Return the [x, y] coordinate for the center point of the cell that contains the specified text.  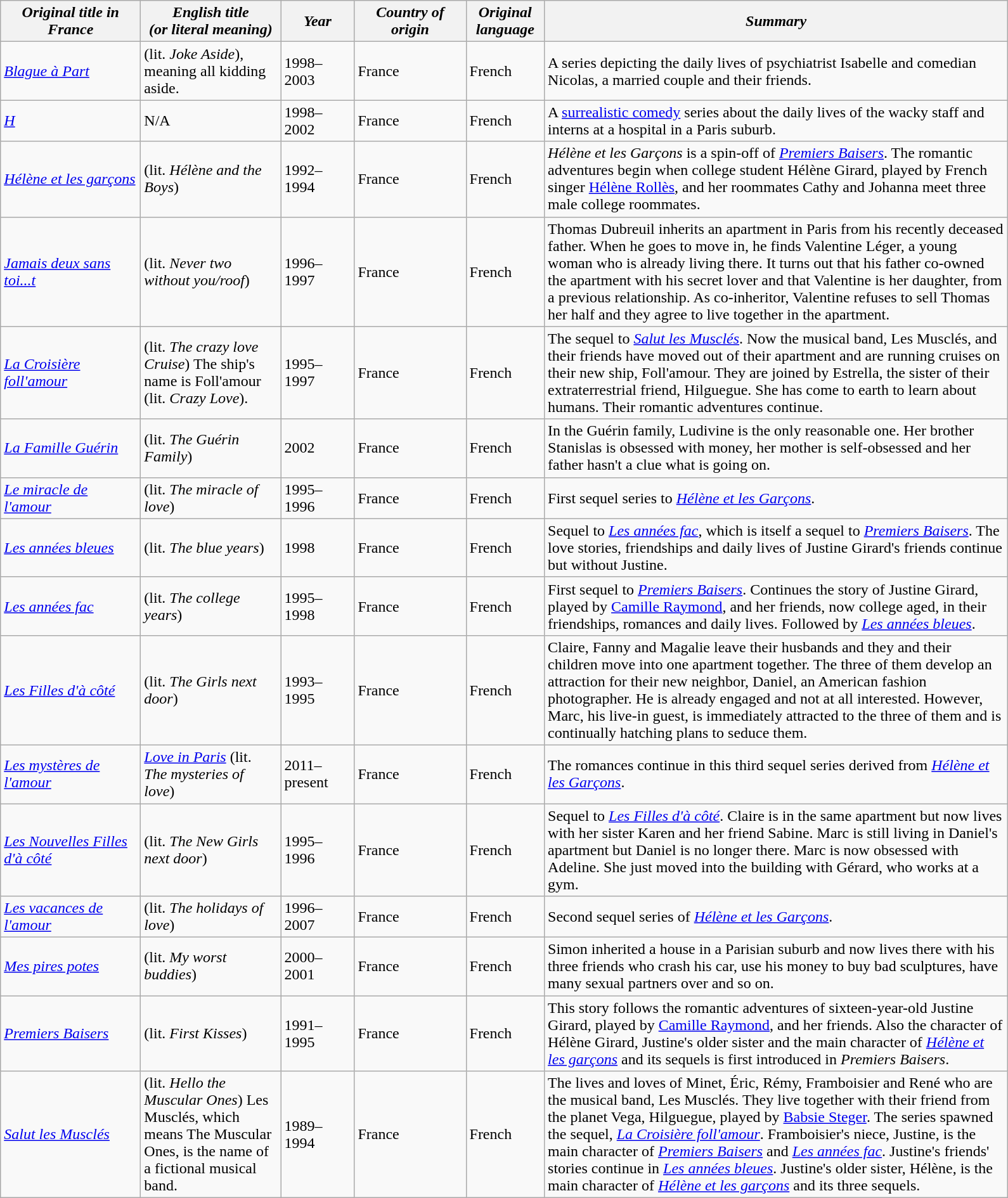
Second sequel series of Hélène et les Garçons. [776, 917]
Les années fac [71, 606]
Les vacances de l'amour [71, 917]
1995–1997 [318, 373]
(lit. Hello the Muscular Ones) Les Musclés, which means The Muscular Ones, is the name of a fictional musical band. [210, 1135]
La Croisière foll'amour [71, 373]
1993–1995 [318, 690]
2011–present [318, 774]
Les mystères de l'amour [71, 774]
(lit. The Girls next door) [210, 690]
(lit. Hélène and the Boys) [210, 179]
1989–1994 [318, 1135]
Mes pires potes [71, 967]
1992–1994 [318, 179]
Jamais deux sans toi...t [71, 271]
Original title in France [71, 22]
Les années bleues [71, 548]
1991–1995 [318, 1033]
1998 [318, 548]
(lit. Never two without you/roof) [210, 271]
The romances continue in this third sequel series derived from Hélène et les Garçons. [776, 774]
Hélène et les garçons [71, 179]
Blague à Part [71, 71]
1995–1998 [318, 606]
2000–2001 [318, 967]
(lit. First Kisses) [210, 1033]
(lit. My worst buddies) [210, 967]
(lit. The holidays of love) [210, 917]
(lit. The Guérin Family) [210, 448]
First sequel series to Hélène et les Garçons. [776, 498]
(lit. The miracle of love) [210, 498]
English title(or literal meaning) [210, 22]
Les Nouvelles Filles d'à côté [71, 850]
A series depicting the daily lives of psychiatrist Isabelle and comedian Nicolas, a married couple and their friends. [776, 71]
H [71, 120]
(lit. The blue years) [210, 548]
Original language [505, 22]
Summary [776, 22]
(lit. The crazy love Cruise) The ship's name is Foll'amour (lit. Crazy Love). [210, 373]
Love in Paris (lit. The mysteries of love) [210, 774]
Les Filles d'à côté [71, 690]
2002 [318, 448]
(lit. The college years) [210, 606]
N/A [210, 120]
Le miracle de l'amour [71, 498]
Salut les Musclés [71, 1135]
(lit. Joke Aside), meaning all kidding aside. [210, 71]
1996–1997 [318, 271]
Premiers Baisers [71, 1033]
A surrealistic comedy series about the daily lives of the wacky staff and interns at a hospital in a Paris suburb. [776, 120]
Country of origin [410, 22]
1998–2002 [318, 120]
(lit. The New Girls next door) [210, 850]
1996–2007 [318, 917]
La Famille Guérin [71, 448]
Year [318, 22]
1998–2003 [318, 71]
